For the text-containing cell, return its midpoint in [x, y] coordinate format. 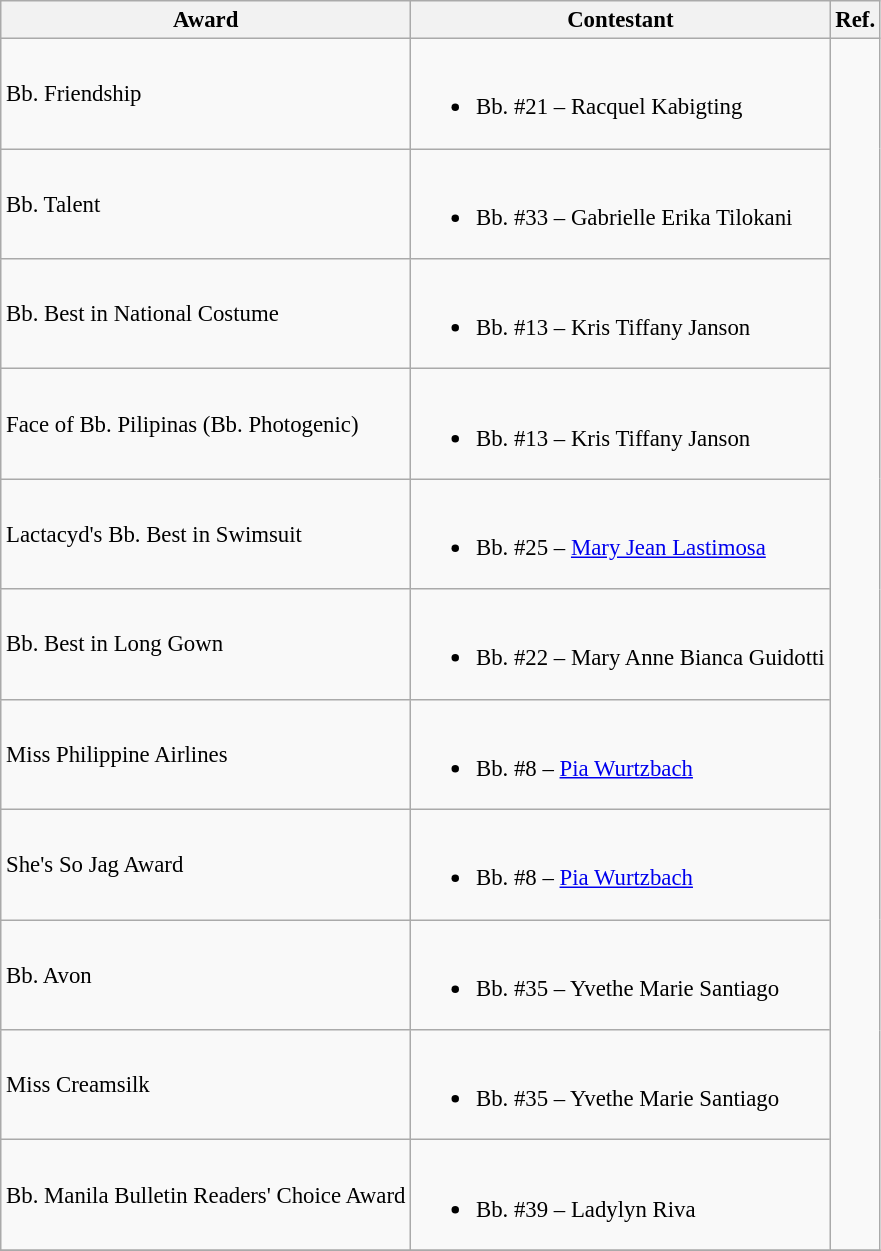
Bb. Best in National Costume [206, 314]
Miss Philippine Airlines [206, 754]
Bb. Friendship [206, 94]
Bb. #22 – Mary Anne Bianca Guidotti [620, 644]
Bb. #21 – Racquel Kabigting [620, 94]
Bb. Manila Bulletin Readers' Choice Award [206, 1195]
Contestant [620, 20]
Bb. Avon [206, 975]
Bb. #39 – Ladylyn Riva [620, 1195]
Face of Bb. Pilipinas (Bb. Photogenic) [206, 424]
She's So Jag Award [206, 865]
Lactacyd's Bb. Best in Swimsuit [206, 534]
Bb. #33 – Gabrielle Erika Tilokani [620, 204]
Miss Creamsilk [206, 1085]
Bb. #25 – Mary Jean Lastimosa [620, 534]
Bb. Talent [206, 204]
Bb. Best in Long Gown [206, 644]
Ref. [855, 20]
Award [206, 20]
